For the text-containing cell, return its midpoint in (x, y) coordinate format. 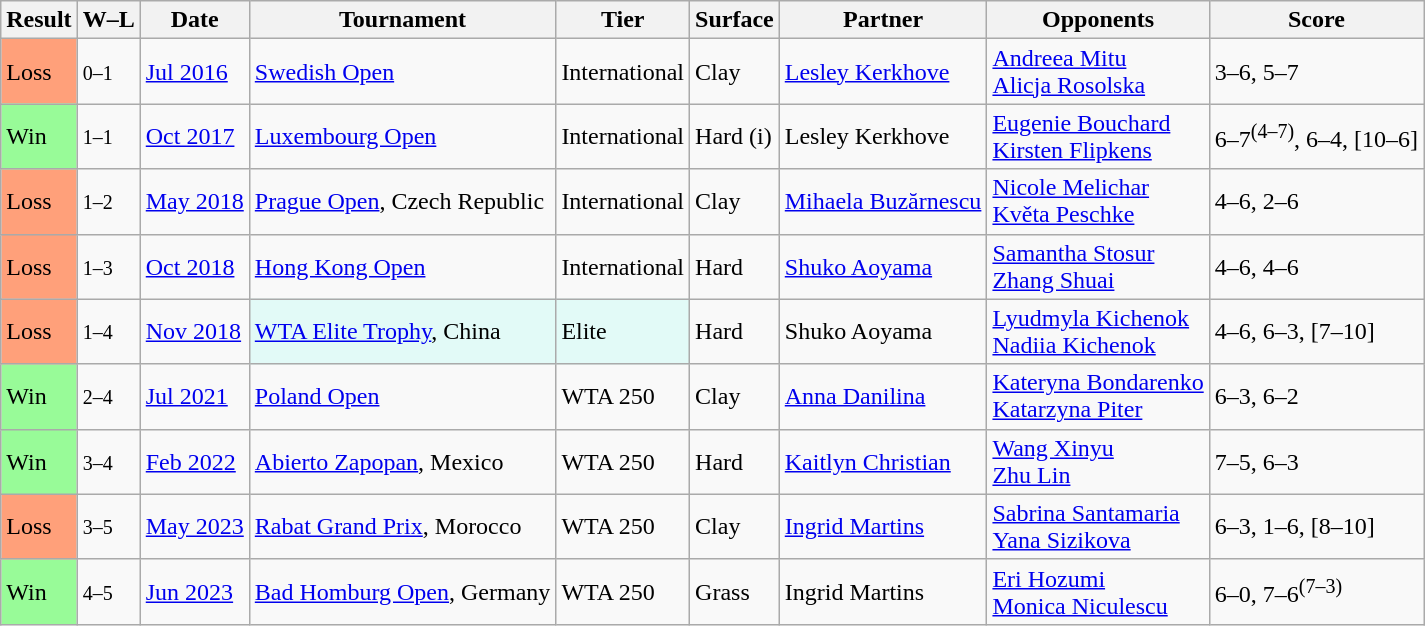
Jul 2021 (194, 396)
1–3 (108, 266)
Bad Homburg Open, Germany (402, 592)
Luxembourg Open (402, 136)
Abierto Zapopan, Mexico (402, 462)
Hong Kong Open (402, 266)
Oct 2017 (194, 136)
6–0, 7–6(7–3) (1316, 592)
3–5 (108, 526)
Opponents (1098, 20)
7–5, 6–3 (1316, 462)
Kateryna Bondarenko Katarzyna Piter (1098, 396)
Oct 2018 (194, 266)
May 2018 (194, 202)
1–4 (108, 332)
Rabat Grand Prix, Morocco (402, 526)
Mihaela Buzărnescu (883, 202)
4–6, 4–6 (1316, 266)
Partner (883, 20)
2–4 (108, 396)
Result (39, 20)
4–6, 6–3, [7–10] (1316, 332)
0–1 (108, 72)
Nov 2018 (194, 332)
May 2023 (194, 526)
Kaitlyn Christian (883, 462)
Poland Open (402, 396)
Swedish Open (402, 72)
Samantha Stosur Zhang Shuai (1098, 266)
W–L (108, 20)
Tier (623, 20)
Andreea Mitu Alicja Rosolska (1098, 72)
Prague Open, Czech Republic (402, 202)
1–1 (108, 136)
Nicole Melichar Květa Peschke (1098, 202)
Feb 2022 (194, 462)
Score (1316, 20)
WTA Elite Trophy, China (402, 332)
Jul 2016 (194, 72)
4–5 (108, 592)
Tournament (402, 20)
Eri Hozumi Monica Niculescu (1098, 592)
Wang Xinyu Zhu Lin (1098, 462)
Lyudmyla Kichenok Nadiia Kichenok (1098, 332)
6–3, 6–2 (1316, 396)
6–7(4–7), 6–4, [10–6] (1316, 136)
Eugenie Bouchard Kirsten Flipkens (1098, 136)
Jun 2023 (194, 592)
4–6, 2–6 (1316, 202)
3–6, 5–7 (1316, 72)
1–2 (108, 202)
Surface (735, 20)
Anna Danilina (883, 396)
3–4 (108, 462)
Date (194, 20)
Sabrina Santamaria Yana Sizikova (1098, 526)
6–3, 1–6, [8–10] (1316, 526)
Grass (735, 592)
Hard (i) (735, 136)
Elite (623, 332)
